Identify which cell holds the provided text, then report its (X, Y) central coordinate. 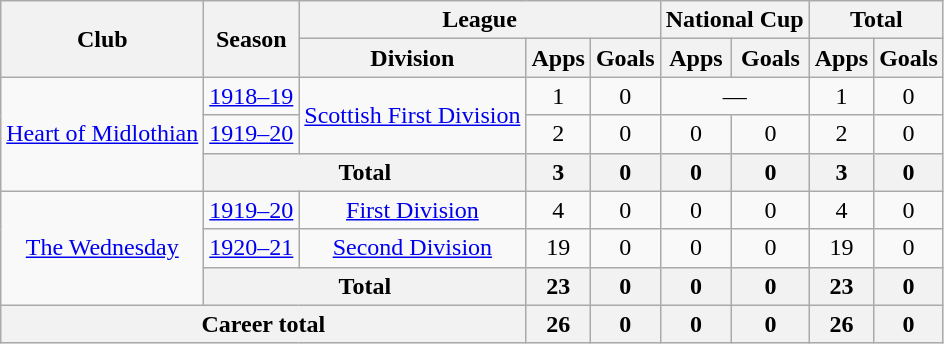
1920–21 (252, 248)
Career total (264, 324)
Division (412, 58)
1918–19 (252, 96)
Second Division (412, 248)
Scottish First Division (412, 115)
League (480, 20)
Heart of Midlothian (102, 134)
First Division (412, 210)
National Cup (734, 20)
Club (102, 39)
The Wednesday (102, 248)
Season (252, 39)
― (734, 96)
